Extract the [X, Y] coordinate from the center of the cell holding the provided text.  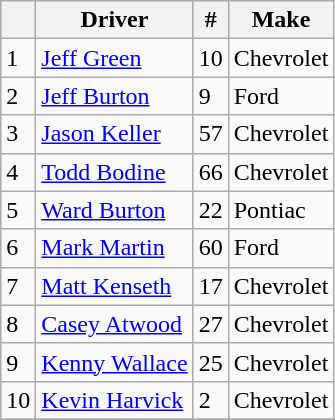
Kevin Harvick [114, 400]
Todd Bodine [114, 172]
Pontiac [281, 210]
6 [18, 248]
Make [281, 20]
25 [210, 362]
7 [18, 286]
Driver [114, 20]
Ward Burton [114, 210]
Matt Kenseth [114, 286]
Kenny Wallace [114, 362]
22 [210, 210]
Mark Martin [114, 248]
# [210, 20]
27 [210, 324]
8 [18, 324]
5 [18, 210]
57 [210, 134]
3 [18, 134]
Casey Atwood [114, 324]
4 [18, 172]
60 [210, 248]
Jeff Burton [114, 96]
1 [18, 58]
Jeff Green [114, 58]
17 [210, 286]
66 [210, 172]
Jason Keller [114, 134]
